Return the [x, y] coordinate for the center point of the cell that contains the specified text.  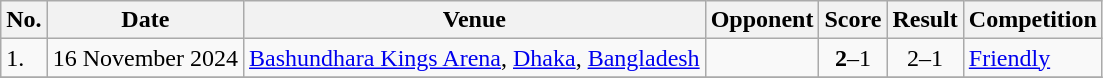
No. [24, 20]
Date [145, 20]
Score [853, 20]
Venue [475, 20]
Competition [1032, 20]
1. [24, 58]
Bashundhara Kings Arena, Dhaka, Bangladesh [475, 58]
16 November 2024 [145, 58]
Opponent [762, 20]
Friendly [1032, 58]
Result [925, 20]
